For the text-containing cell, return its midpoint in [x, y] coordinate format. 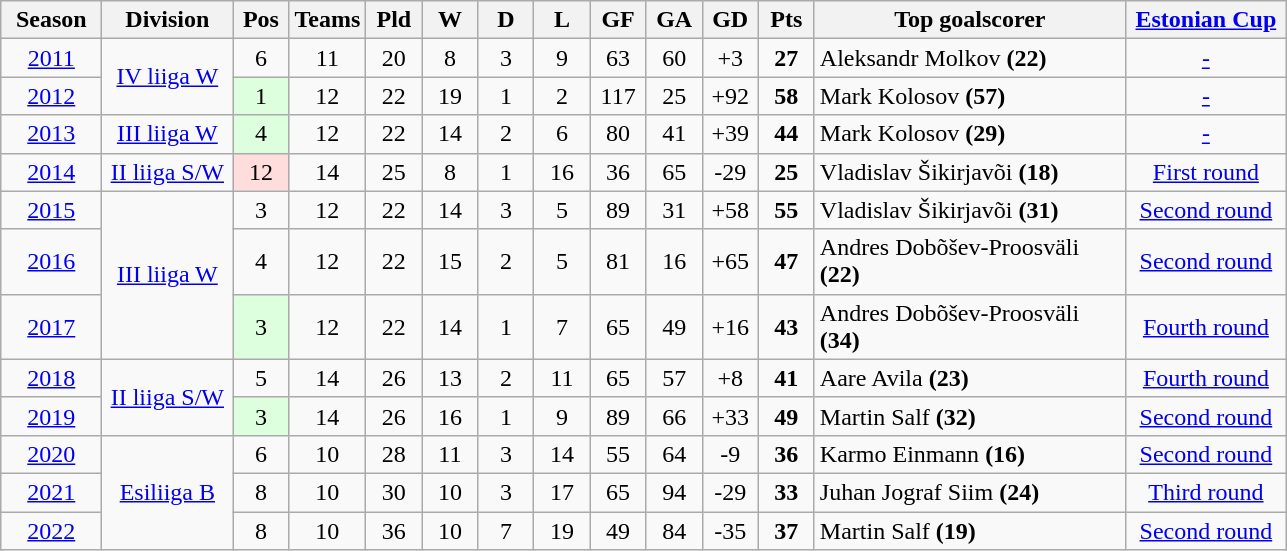
Vladislav Šikirjavõi (31) [970, 210]
2017 [52, 326]
-9 [730, 454]
17 [562, 492]
2021 [52, 492]
IV liiga W [168, 77]
43 [786, 326]
+39 [730, 134]
84 [674, 531]
+92 [730, 96]
2020 [52, 454]
37 [786, 531]
2016 [52, 262]
2015 [52, 210]
Andres Dobõšev-Proosväli (22) [970, 262]
Teams [328, 20]
28 [394, 454]
Pld [394, 20]
57 [674, 378]
2018 [52, 378]
13 [450, 378]
D [506, 20]
2011 [52, 58]
Karmo Einmann (16) [970, 454]
Aare Avila (23) [970, 378]
31 [674, 210]
W [450, 20]
30 [394, 492]
Aleksandr Molkov (22) [970, 58]
Mark Kolosov (29) [970, 134]
Third round [1206, 492]
GD [730, 20]
44 [786, 134]
+33 [730, 416]
+3 [730, 58]
94 [674, 492]
Esiliiga B [168, 492]
Andres Dobõšev-Proosväli (34) [970, 326]
Vladislav Šikirjavõi (18) [970, 172]
+65 [730, 262]
+16 [730, 326]
2022 [52, 531]
Division [168, 20]
GF [618, 20]
63 [618, 58]
81 [618, 262]
58 [786, 96]
15 [450, 262]
60 [674, 58]
2014 [52, 172]
GA [674, 20]
80 [618, 134]
20 [394, 58]
L [562, 20]
First round [1206, 172]
Juhan Jograf Siim (24) [970, 492]
64 [674, 454]
+8 [730, 378]
Top goalscorer [970, 20]
Mark Kolosov (57) [970, 96]
Martin Salf (19) [970, 531]
+58 [730, 210]
66 [674, 416]
Pts [786, 20]
47 [786, 262]
Pos [261, 20]
Estonian Cup [1206, 20]
2013 [52, 134]
33 [786, 492]
27 [786, 58]
117 [618, 96]
2012 [52, 96]
-35 [730, 531]
Martin Salf (32) [970, 416]
2019 [52, 416]
Season [52, 20]
